Capture the cell that displays the provided text and extract its (X, Y) central coordinate. 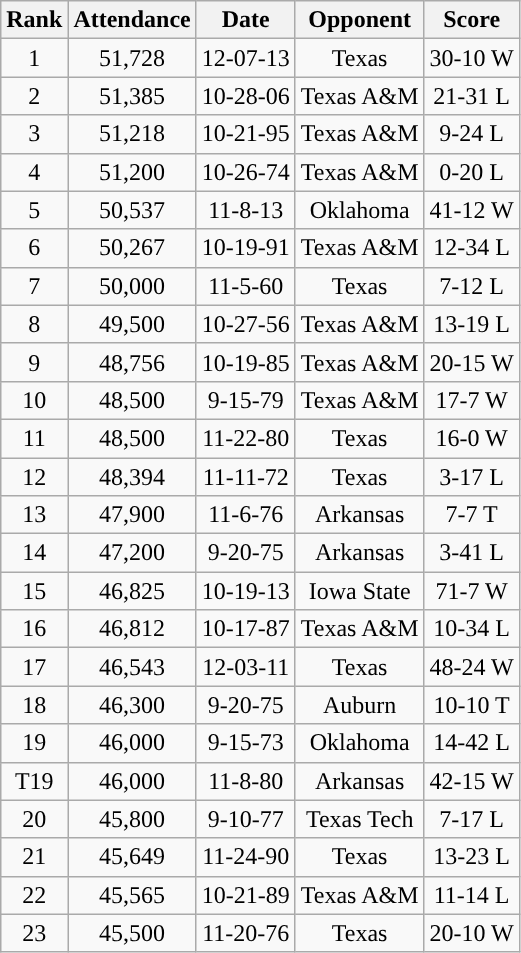
20 (34, 819)
10-27-56 (246, 324)
18 (34, 705)
Opponent (360, 20)
13-23 L (472, 857)
50,267 (132, 248)
14-42 L (472, 743)
14 (34, 553)
45,800 (132, 819)
45,649 (132, 857)
10-21-95 (246, 134)
10-19-85 (246, 362)
10-21-89 (246, 895)
8 (34, 324)
45,565 (132, 895)
4 (34, 172)
11-14 L (472, 895)
7-17 L (472, 819)
12-07-13 (246, 58)
7-7 T (472, 515)
23 (34, 933)
9 (34, 362)
10-19-13 (246, 591)
16-0 W (472, 438)
11-5-60 (246, 286)
46,300 (132, 705)
17 (34, 667)
13 (34, 515)
45,500 (132, 933)
0-20 L (472, 172)
2 (34, 96)
10-26-74 (246, 172)
13-19 L (472, 324)
3 (34, 134)
20-10 W (472, 933)
51,728 (132, 58)
Iowa State (360, 591)
49,500 (132, 324)
50,000 (132, 286)
10-10 T (472, 705)
Date (246, 20)
7-12 L (472, 286)
11-24-90 (246, 857)
9-15-79 (246, 400)
46,812 (132, 629)
1 (34, 58)
Attendance (132, 20)
51,200 (132, 172)
11-6-76 (246, 515)
48-24 W (472, 667)
10-28-06 (246, 96)
48,756 (132, 362)
12-34 L (472, 248)
17-7 W (472, 400)
48,394 (132, 477)
11-22-80 (246, 438)
42-15 W (472, 781)
12-03-11 (246, 667)
19 (34, 743)
11-20-76 (246, 933)
21 (34, 857)
46,825 (132, 591)
21-31 L (472, 96)
47,200 (132, 553)
22 (34, 895)
30-10 W (472, 58)
51,385 (132, 96)
5 (34, 210)
11 (34, 438)
Texas Tech (360, 819)
Rank (34, 20)
3-41 L (472, 553)
50,537 (132, 210)
10-17-87 (246, 629)
Score (472, 20)
47,900 (132, 515)
7 (34, 286)
15 (34, 591)
11-11-72 (246, 477)
16 (34, 629)
6 (34, 248)
11-8-13 (246, 210)
10-19-91 (246, 248)
3-17 L (472, 477)
12 (34, 477)
Auburn (360, 705)
71-7 W (472, 591)
9-10-77 (246, 819)
11-8-80 (246, 781)
10 (34, 400)
9-24 L (472, 134)
9-15-73 (246, 743)
41-12 W (472, 210)
51,218 (132, 134)
10-34 L (472, 629)
46,543 (132, 667)
20-15 W (472, 362)
T19 (34, 781)
